Output the (X, Y) coordinate of the center of the cell containing the given text.  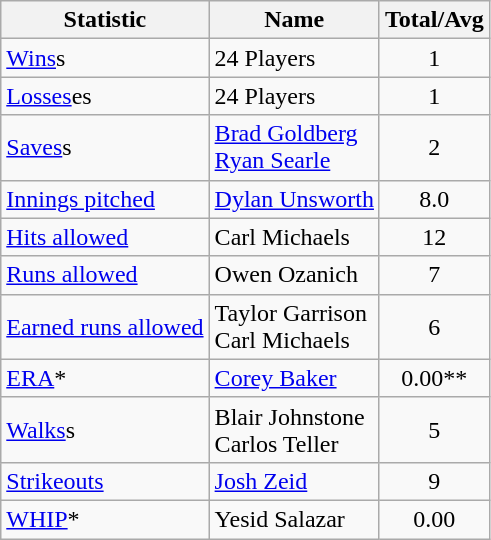
Yesid Salazar (294, 519)
Hits allowed (105, 237)
Brad Goldberg Ryan Searle (294, 148)
Strikeouts (105, 481)
5 (434, 430)
Runs allowed (105, 275)
7 (434, 275)
6 (434, 326)
Corey Baker (294, 378)
Carl Michaels (294, 237)
Josh Zeid (294, 481)
Blair Johnstone Carlos Teller (294, 430)
Owen Ozanich (294, 275)
2 (434, 148)
ERA* (105, 378)
0.00** (434, 378)
Winss (105, 58)
Taylor Garrison Carl Michaels (294, 326)
Earned runs allowed (105, 326)
WHIP* (105, 519)
Innings pitched (105, 199)
9 (434, 481)
Savess (105, 148)
Walkss (105, 430)
Losseses (105, 96)
Name (294, 20)
Total/Avg (434, 20)
0.00 (434, 519)
12 (434, 237)
8.0 (434, 199)
Statistic (105, 20)
Dylan Unsworth (294, 199)
